From the cell containing the given text, extract its center point as (X, Y) coordinate. 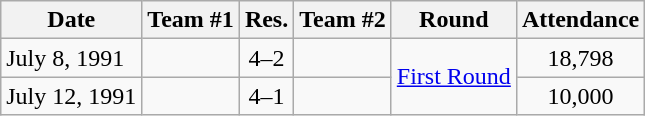
18,798 (580, 58)
Attendance (580, 20)
Team #1 (191, 20)
4–1 (266, 96)
First Round (454, 77)
4–2 (266, 58)
Res. (266, 20)
July 12, 1991 (72, 96)
Round (454, 20)
Date (72, 20)
July 8, 1991 (72, 58)
Team #2 (343, 20)
10,000 (580, 96)
